Find where the given text appears and provide that cell's center as [x, y] coordinate. 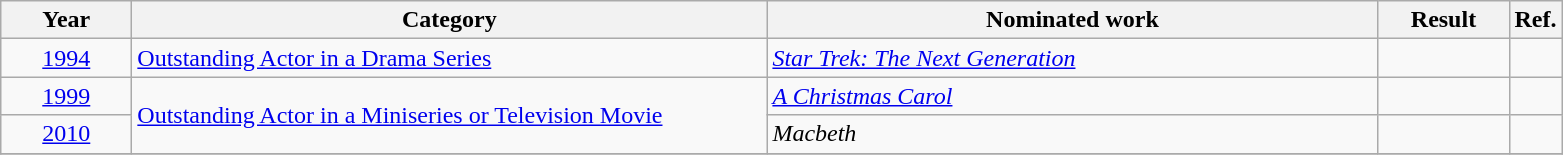
2010 [66, 134]
Year [66, 20]
Macbeth [1072, 134]
Nominated work [1072, 20]
Category [450, 20]
1994 [66, 58]
Result [1444, 20]
A Christmas Carol [1072, 96]
Outstanding Actor in a Miniseries or Television Movie [450, 115]
Outstanding Actor in a Drama Series [450, 58]
1999 [66, 96]
Ref. [1536, 20]
Star Trek: The Next Generation [1072, 58]
